Output the (X, Y) coordinate of the center of the cell containing the given text.  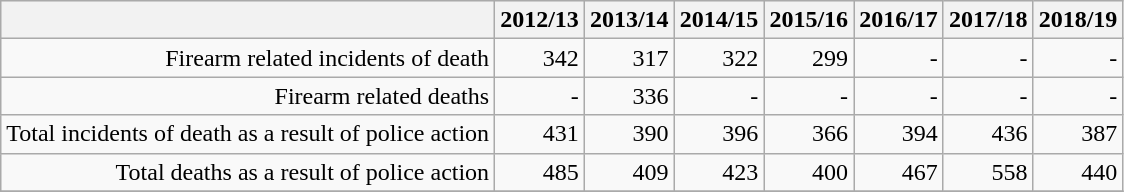
2017/18 (988, 20)
396 (719, 134)
387 (1078, 134)
2016/17 (899, 20)
336 (629, 96)
390 (629, 134)
2018/19 (1078, 20)
485 (540, 172)
394 (899, 134)
423 (719, 172)
400 (809, 172)
436 (988, 134)
Total incidents of death as a result of police action (248, 134)
431 (540, 134)
299 (809, 58)
366 (809, 134)
342 (540, 58)
558 (988, 172)
2014/15 (719, 20)
Total deaths as a result of police action (248, 172)
440 (1078, 172)
Firearm related incidents of death (248, 58)
409 (629, 172)
317 (629, 58)
2015/16 (809, 20)
2012/13 (540, 20)
467 (899, 172)
2013/14 (629, 20)
Firearm related deaths (248, 96)
322 (719, 58)
